Search for the cell housing the specified text and yield its (X, Y) center coordinate. 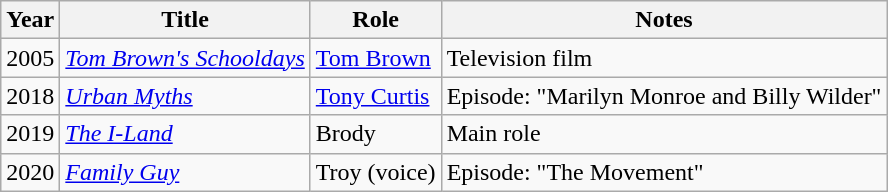
Episode: "Marilyn Monroe and Billy Wilder" (664, 96)
2019 (30, 134)
Title (185, 20)
Notes (664, 20)
2005 (30, 58)
2020 (30, 172)
Episode: "The Movement" (664, 172)
The I-Land (185, 134)
Role (376, 20)
Main role (664, 134)
Urban Myths (185, 96)
2018 (30, 96)
Tom Brown (376, 58)
Tony Curtis (376, 96)
Television film (664, 58)
Tom Brown's Schooldays (185, 58)
Year (30, 20)
Troy (voice) (376, 172)
Brody (376, 134)
Family Guy (185, 172)
